Search for the cell housing the specified text and yield its [x, y] center coordinate. 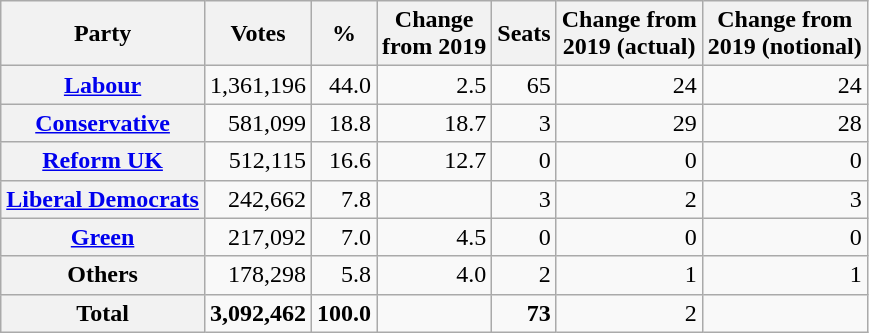
Seats [524, 34]
% [344, 34]
29 [629, 123]
5.8 [344, 275]
Party [103, 34]
581,099 [258, 123]
73 [524, 313]
Change from2019 (actual) [629, 34]
1,361,196 [258, 85]
12.7 [434, 161]
178,298 [258, 275]
28 [784, 123]
100.0 [344, 313]
Total [103, 313]
Liberal Democrats [103, 199]
65 [524, 85]
Green [103, 237]
18.7 [434, 123]
18.8 [344, 123]
7.0 [344, 237]
4.0 [434, 275]
242,662 [258, 199]
Votes [258, 34]
3,092,462 [258, 313]
Labour [103, 85]
Change from2019 (notional) [784, 34]
Conservative [103, 123]
217,092 [258, 237]
Others [103, 275]
2.5 [434, 85]
Changefrom 2019 [434, 34]
7.8 [344, 199]
4.5 [434, 237]
16.6 [344, 161]
512,115 [258, 161]
Reform UK [103, 161]
44.0 [344, 85]
